Return [X, Y] of the center of cell containing provided text 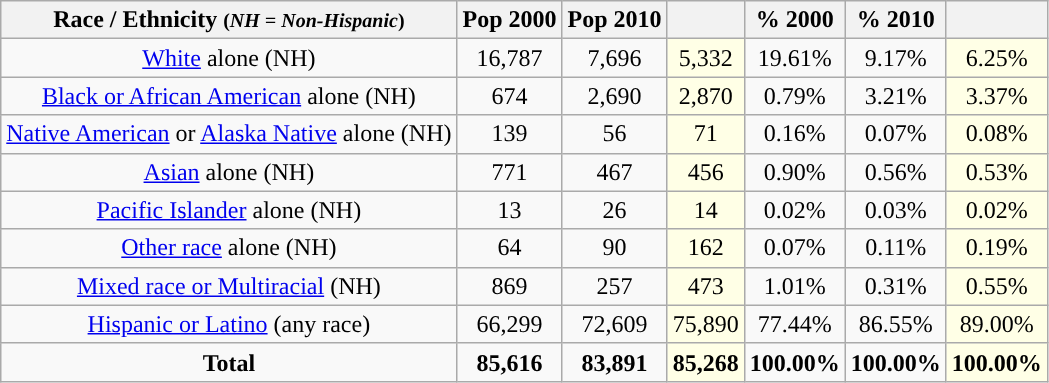
19.61% [794, 58]
14 [706, 210]
26 [614, 210]
Other race alone (NH) [229, 248]
257 [614, 286]
3.37% [996, 96]
% 2010 [896, 20]
77.44% [794, 324]
Black or African American alone (NH) [229, 96]
467 [614, 172]
2,690 [614, 96]
% 2000 [794, 20]
75,890 [706, 324]
0.79% [794, 96]
1.01% [794, 286]
83,891 [614, 362]
66,299 [510, 324]
0.11% [896, 248]
3.21% [896, 96]
Race / Ethnicity (NH = Non-Hispanic) [229, 20]
56 [614, 134]
16,787 [510, 58]
869 [510, 286]
0.55% [996, 286]
0.90% [794, 172]
Mixed race or Multiracial (NH) [229, 286]
90 [614, 248]
86.55% [896, 324]
71 [706, 134]
Hispanic or Latino (any race) [229, 324]
White alone (NH) [229, 58]
Native American or Alaska Native alone (NH) [229, 134]
Total [229, 362]
139 [510, 134]
72,609 [614, 324]
0.19% [996, 248]
0.03% [896, 210]
13 [510, 210]
456 [706, 172]
0.08% [996, 134]
85,268 [706, 362]
7,696 [614, 58]
771 [510, 172]
Pop 2000 [510, 20]
Pop 2010 [614, 20]
0.53% [996, 172]
473 [706, 286]
0.56% [896, 172]
0.16% [794, 134]
674 [510, 96]
Asian alone (NH) [229, 172]
2,870 [706, 96]
5,332 [706, 58]
6.25% [996, 58]
89.00% [996, 324]
9.17% [896, 58]
85,616 [510, 362]
Pacific Islander alone (NH) [229, 210]
0.31% [896, 286]
162 [706, 248]
64 [510, 248]
